Scan for the cell matching the given text and deliver its (X, Y) coordinate at center. 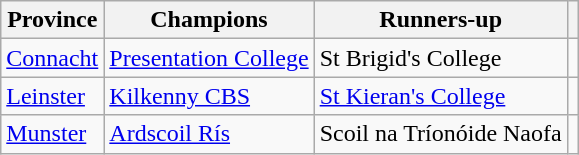
Champions (209, 20)
Presentation College (209, 58)
Connacht (52, 58)
Munster (52, 134)
Runners-up (440, 20)
Kilkenny CBS (209, 96)
St Brigid's College (440, 58)
Province (52, 20)
Ardscoil Rís (209, 134)
St Kieran's College (440, 96)
Leinster (52, 96)
Scoil na Tríonóide Naofa (440, 134)
